For the text-containing cell, return its midpoint in [x, y] coordinate format. 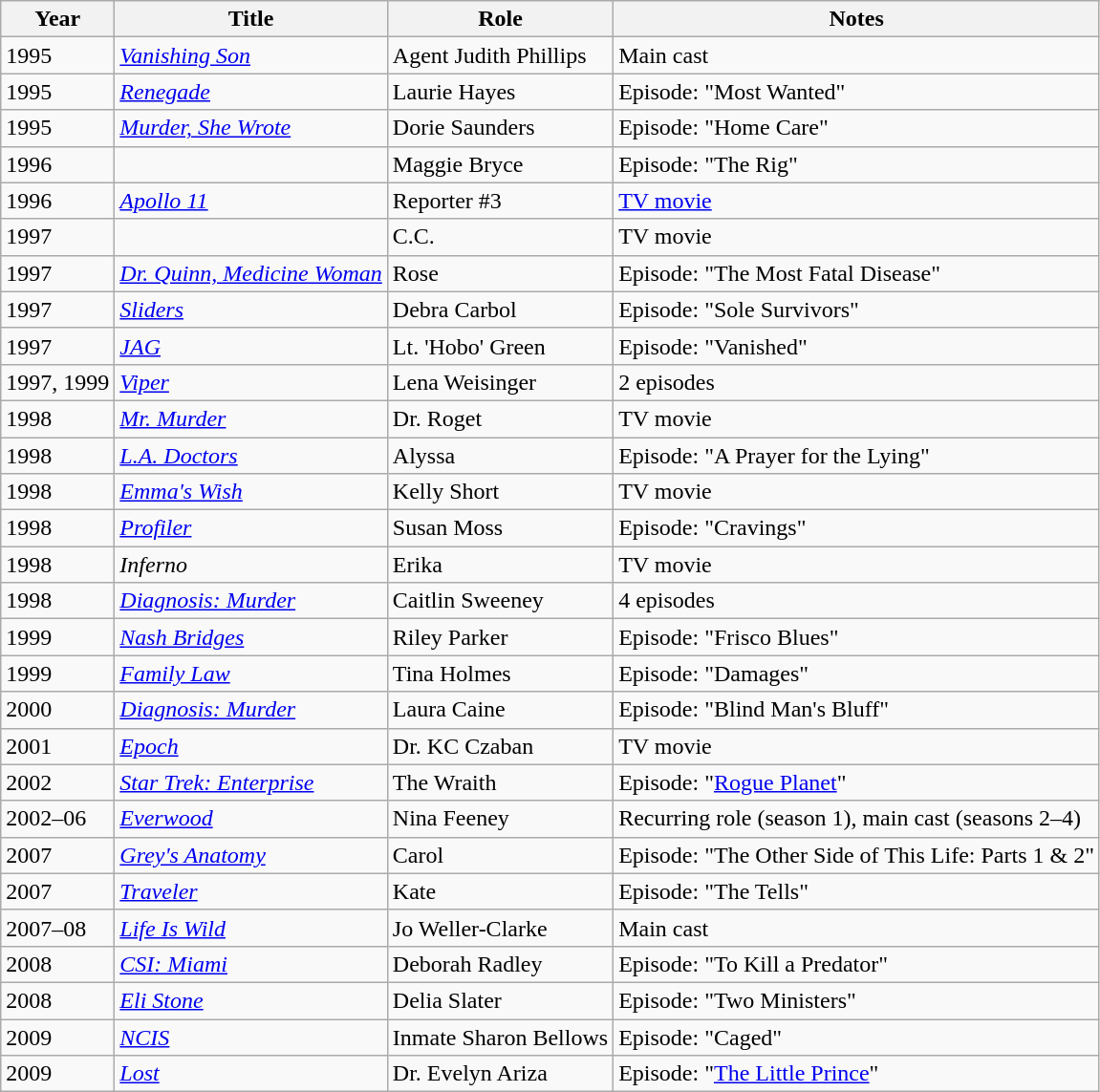
Kelly Short [500, 492]
Viper [250, 382]
Profiler [250, 528]
Epoch [250, 746]
Traveler [250, 891]
Laurie Hayes [500, 92]
Debra Carbol [500, 310]
Grey's Anatomy [250, 855]
Episode: "Frisco Blues" [856, 637]
2001 [57, 746]
Inmate Sharon Bellows [500, 1037]
Murder, She Wrote [250, 128]
Everwood [250, 819]
Nash Bridges [250, 637]
Episode: "Rogue Planet" [856, 782]
C.C. [500, 237]
Apollo 11 [250, 201]
CSI: Miami [250, 964]
Episode: "Two Ministers" [856, 1000]
Episode: "The Most Fatal Disease" [856, 273]
Episode: "The Tells" [856, 891]
Reporter #3 [500, 201]
Year [57, 19]
Lost [250, 1074]
Riley Parker [500, 637]
Laura Caine [500, 710]
Carol [500, 855]
Dr. Quinn, Medicine Woman [250, 273]
Notes [856, 19]
1997, 1999 [57, 382]
Episode: "To Kill a Predator" [856, 964]
Eli Stone [250, 1000]
Jo Weller-Clarke [500, 928]
Family Law [250, 674]
Delia Slater [500, 1000]
2002 [57, 782]
L.A. Doctors [250, 456]
Episode: "Caged" [856, 1037]
JAG [250, 346]
Episode: "Sole Survivors" [856, 310]
Dr. Evelyn Ariza [500, 1074]
Renegade [250, 92]
Lt. 'Hobo' Green [500, 346]
Episode: "A Prayer for the Lying" [856, 456]
Sliders [250, 310]
Episode: "Cravings" [856, 528]
Agent Judith Phillips [500, 55]
Title [250, 19]
Alyssa [500, 456]
Tina Holmes [500, 674]
Recurring role (season 1), main cast (seasons 2–4) [856, 819]
Role [500, 19]
Episode: "The Other Side of This Life: Parts 1 & 2" [856, 855]
Maggie Bryce [500, 164]
Episode: "Most Wanted" [856, 92]
NCIS [250, 1037]
Caitlin Sweeney [500, 601]
Lena Weisinger [500, 382]
Episode: "The Rig" [856, 164]
Episode: "Blind Man's Bluff" [856, 710]
Vanishing Son [250, 55]
Susan Moss [500, 528]
Star Trek: Enterprise [250, 782]
2000 [57, 710]
Dr. Roget [500, 418]
Nina Feeney [500, 819]
Life Is Wild [250, 928]
Deborah Radley [500, 964]
4 episodes [856, 601]
Kate [500, 891]
Mr. Murder [250, 418]
Episode: "The Little Prince" [856, 1074]
Episode: "Vanished" [856, 346]
Episode: "Damages" [856, 674]
Dorie Saunders [500, 128]
Erika [500, 565]
Emma's Wish [250, 492]
Rose [500, 273]
Episode: "Home Care" [856, 128]
Inferno [250, 565]
2 episodes [856, 382]
2007–08 [57, 928]
Dr. KC Czaban [500, 746]
The Wraith [500, 782]
2002–06 [57, 819]
